Find where the given text appears and provide that cell's center as [X, Y] coordinate. 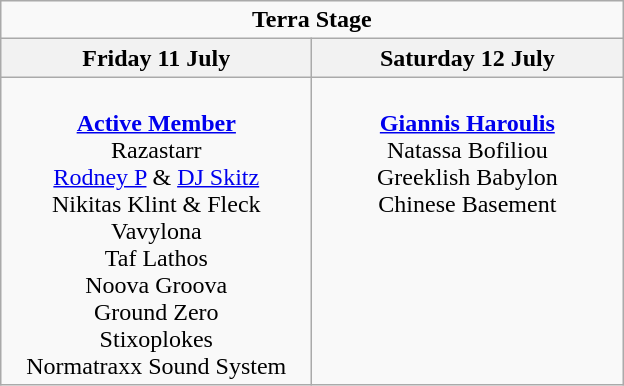
Giannis Haroulis Natassa Bofiliou Greeklish Babylon Chinese Basement [468, 231]
Terra Stage [312, 20]
Saturday 12 July [468, 58]
Active Member Razastarr Rodney P & DJ Skitz Nikitas Klint & Fleck Vavylona Taf Lathos Noova Groova Ground Zero Stixoplokes Normatraxx Sound System [156, 231]
Friday 11 July [156, 58]
